Locate the cell with the specified text and output its (X, Y) center coordinate. 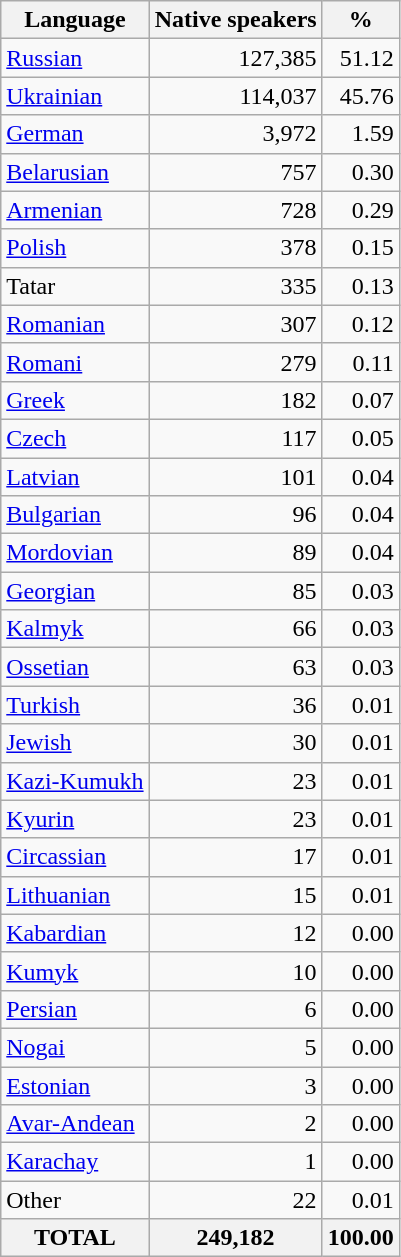
Lithuanian (75, 895)
3,972 (236, 134)
Czech (75, 438)
Belarusian (75, 172)
Language (75, 20)
Avar-Andean (75, 1124)
Other (75, 1200)
101 (236, 477)
Circassian (75, 857)
96 (236, 515)
Kalmyk (75, 629)
Turkish (75, 705)
Native speakers (236, 20)
Latvian (75, 477)
45.76 (360, 96)
2 (236, 1124)
Persian (75, 1009)
0.12 (360, 324)
127,385 (236, 58)
Ossetian (75, 667)
Kazi-Kumukh (75, 781)
307 (236, 324)
Polish (75, 248)
1.59 (360, 134)
Nogai (75, 1047)
Russian (75, 58)
Greek (75, 400)
Estonian (75, 1085)
89 (236, 553)
30 (236, 743)
182 (236, 400)
728 (236, 210)
6 (236, 1009)
0.05 (360, 438)
0.30 (360, 172)
51.12 (360, 58)
Ukrainian (75, 96)
100.00 (360, 1238)
85 (236, 591)
TOTAL (75, 1238)
% (360, 20)
Mordovian (75, 553)
Romani (75, 362)
Georgian (75, 591)
Jewish (75, 743)
249,182 (236, 1238)
Kumyk (75, 971)
22 (236, 1200)
Tatar (75, 286)
0.29 (360, 210)
0.07 (360, 400)
757 (236, 172)
Bulgarian (75, 515)
Kyurin (75, 819)
Romanian (75, 324)
12 (236, 933)
335 (236, 286)
63 (236, 667)
378 (236, 248)
Karachay (75, 1162)
17 (236, 857)
36 (236, 705)
Kabardian (75, 933)
0.11 (360, 362)
0.15 (360, 248)
0.13 (360, 286)
3 (236, 1085)
15 (236, 895)
114,037 (236, 96)
279 (236, 362)
1 (236, 1162)
German (75, 134)
66 (236, 629)
Armenian (75, 210)
117 (236, 438)
5 (236, 1047)
10 (236, 971)
